Determine the [X, Y] coordinate at the center of the cell enclosing the given text.  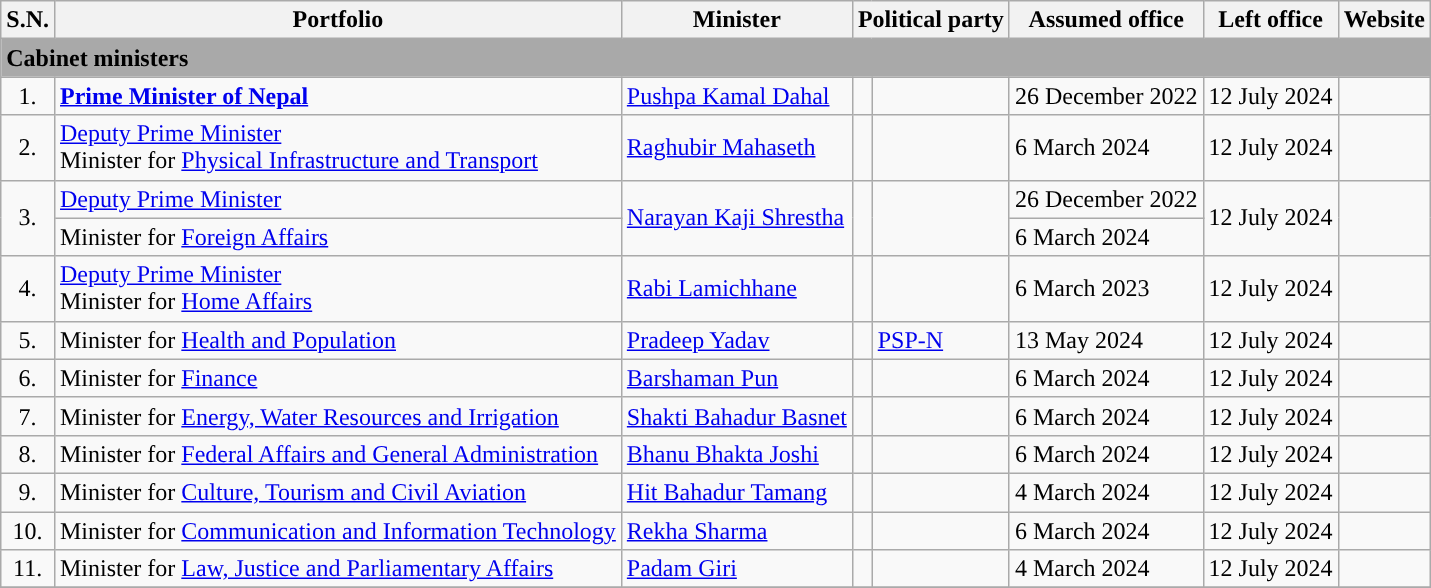
5. [28, 340]
Narayan Kaji Shrestha [736, 218]
Raghubir Mahaseth [736, 148]
Bhanu Bhakta Joshi [736, 454]
Barshaman Pun [736, 378]
Pushpa Kamal Dahal [736, 96]
Prime Minister of Nepal [338, 96]
Left office [1270, 20]
Website [1384, 20]
4. [28, 288]
3. [28, 218]
Minister [736, 20]
Minister for Energy, Water Resources and Irrigation [338, 416]
Minister for Health and Population [338, 340]
Political party [930, 20]
S.N. [28, 20]
Shakti Bahadur Basnet [736, 416]
7. [28, 416]
Minister for Communication and Information Technology [338, 531]
Minister for Culture, Tourism and Civil Aviation [338, 492]
Portfolio [338, 20]
8. [28, 454]
Minister for Finance [338, 378]
9. [28, 492]
Deputy Prime MinisterMinister for Physical Infrastructure and Transport [338, 148]
10. [28, 531]
6 March 2023 [1106, 288]
Deputy Prime MinisterMinister for Home Affairs [338, 288]
PSP-N [940, 340]
Rabi Lamichhane [736, 288]
13 May 2024 [1106, 340]
Minister for Law, Justice and Parliamentary Affairs [338, 569]
Rekha Sharma [736, 531]
6. [28, 378]
Assumed office [1106, 20]
Deputy Prime Minister [338, 199]
Cabinet ministers [716, 58]
Minister for Federal Affairs and General Administration [338, 454]
Minister for Foreign Affairs [338, 237]
2. [28, 148]
Padam Giri [736, 569]
Hit Bahadur Tamang [736, 492]
11. [28, 569]
Pradeep Yadav [736, 340]
1. [28, 96]
